Find where the given text appears and provide that cell's center as [x, y] coordinate. 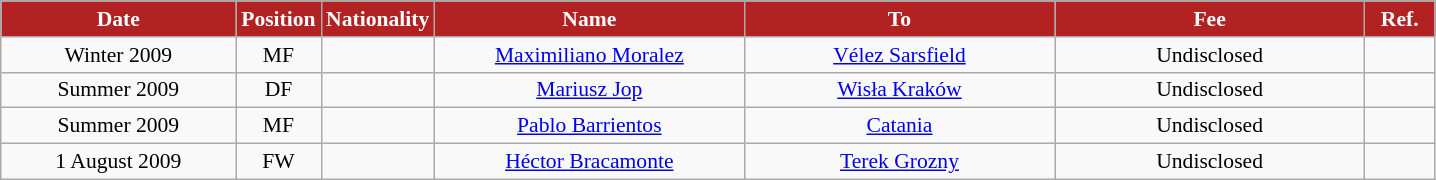
Winter 2009 [118, 55]
Héctor Bracamonte [589, 162]
To [899, 19]
Nationality [378, 19]
Pablo Barrientos [589, 126]
Maximiliano Moralez [589, 55]
Fee [1210, 19]
Date [118, 19]
Terek Grozny [899, 162]
FW [278, 162]
DF [278, 90]
1 August 2009 [118, 162]
Vélez Sarsfield [899, 55]
Wisła Kraków [899, 90]
Catania [899, 126]
Position [278, 19]
Mariusz Jop [589, 90]
Ref. [1400, 19]
Name [589, 19]
